Search for the cell housing the specified text and yield its [x, y] center coordinate. 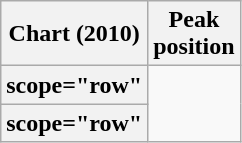
Peakposition [194, 34]
Chart (2010) [74, 34]
